For the text-containing cell, return its midpoint in (x, y) coordinate format. 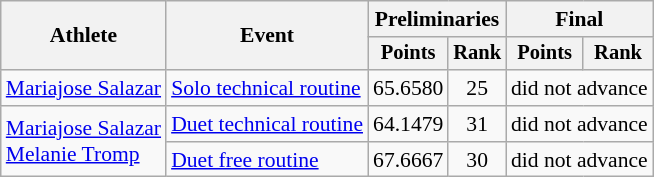
31 (477, 124)
Solo technical routine (267, 88)
25 (477, 88)
Mariajose SalazarMelanie Tromp (84, 142)
Event (267, 36)
Final (580, 19)
Preliminaries (437, 19)
Athlete (84, 36)
Duet technical routine (267, 124)
64.1479 (408, 124)
Mariajose Salazar (84, 88)
65.6580 (408, 88)
